Output the [X, Y] coordinate of the center of the cell containing the given text.  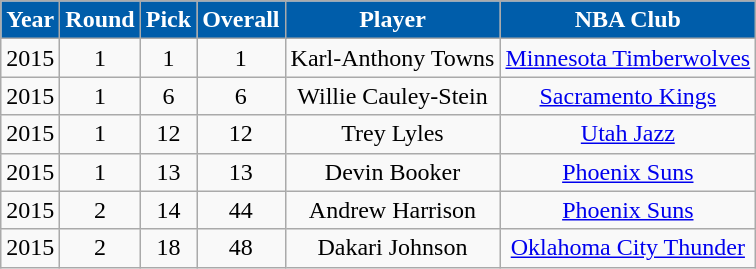
Andrew Harrison [392, 210]
18 [168, 248]
48 [241, 248]
NBA Club [628, 20]
Dakari Johnson [392, 248]
Karl-Anthony Towns [392, 58]
Sacramento Kings [628, 96]
44 [241, 210]
Player [392, 20]
Devin Booker [392, 172]
Pick [168, 20]
Round [100, 20]
Trey Lyles [392, 134]
Overall [241, 20]
14 [168, 210]
Minnesota Timberwolves [628, 58]
Oklahoma City Thunder [628, 248]
Utah Jazz [628, 134]
Willie Cauley-Stein [392, 96]
Year [30, 20]
